For the text-containing cell, return its midpoint in [X, Y] coordinate format. 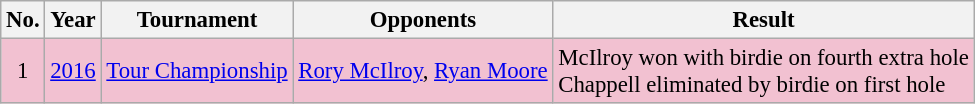
Tour Championship [197, 72]
Tournament [197, 20]
McIlroy won with birdie on fourth extra holeChappell eliminated by birdie on first hole [764, 72]
1 [23, 72]
Result [764, 20]
No. [23, 20]
Year [73, 20]
Rory McIlroy, Ryan Moore [423, 72]
Opponents [423, 20]
2016 [73, 72]
